Detect which cell encompasses the target text, then output its [X, Y] center coordinate. 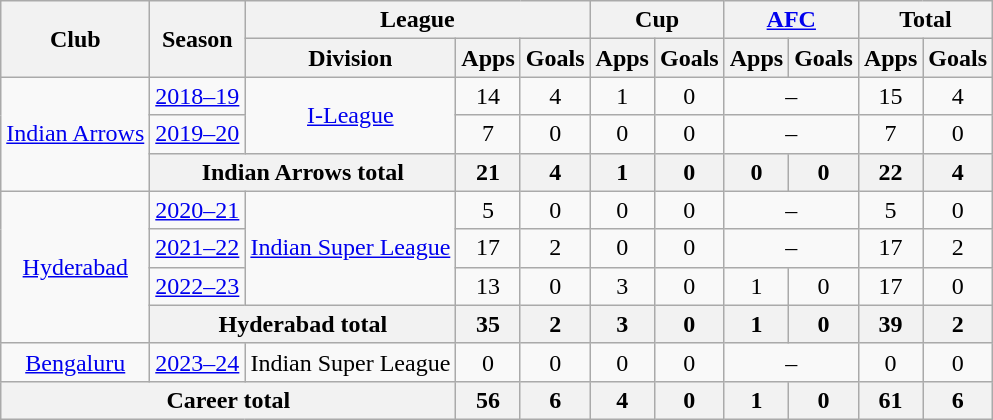
56 [488, 400]
2023–24 [198, 362]
Bengaluru [76, 362]
Total [925, 20]
2021–22 [198, 248]
Hyderabad total [303, 324]
Career total [228, 400]
Hyderabad [76, 267]
39 [890, 324]
Indian Arrows [76, 134]
League [418, 20]
Indian Arrows total [303, 172]
2018–19 [198, 96]
Club [76, 39]
14 [488, 96]
13 [488, 286]
2022–23 [198, 286]
2019–20 [198, 134]
15 [890, 96]
21 [488, 172]
2020–21 [198, 210]
22 [890, 172]
I-League [350, 115]
Cup [657, 20]
AFC [791, 20]
Season [198, 39]
35 [488, 324]
61 [890, 400]
Division [350, 58]
